From the cell containing the given text, extract its center point as [X, Y] coordinate. 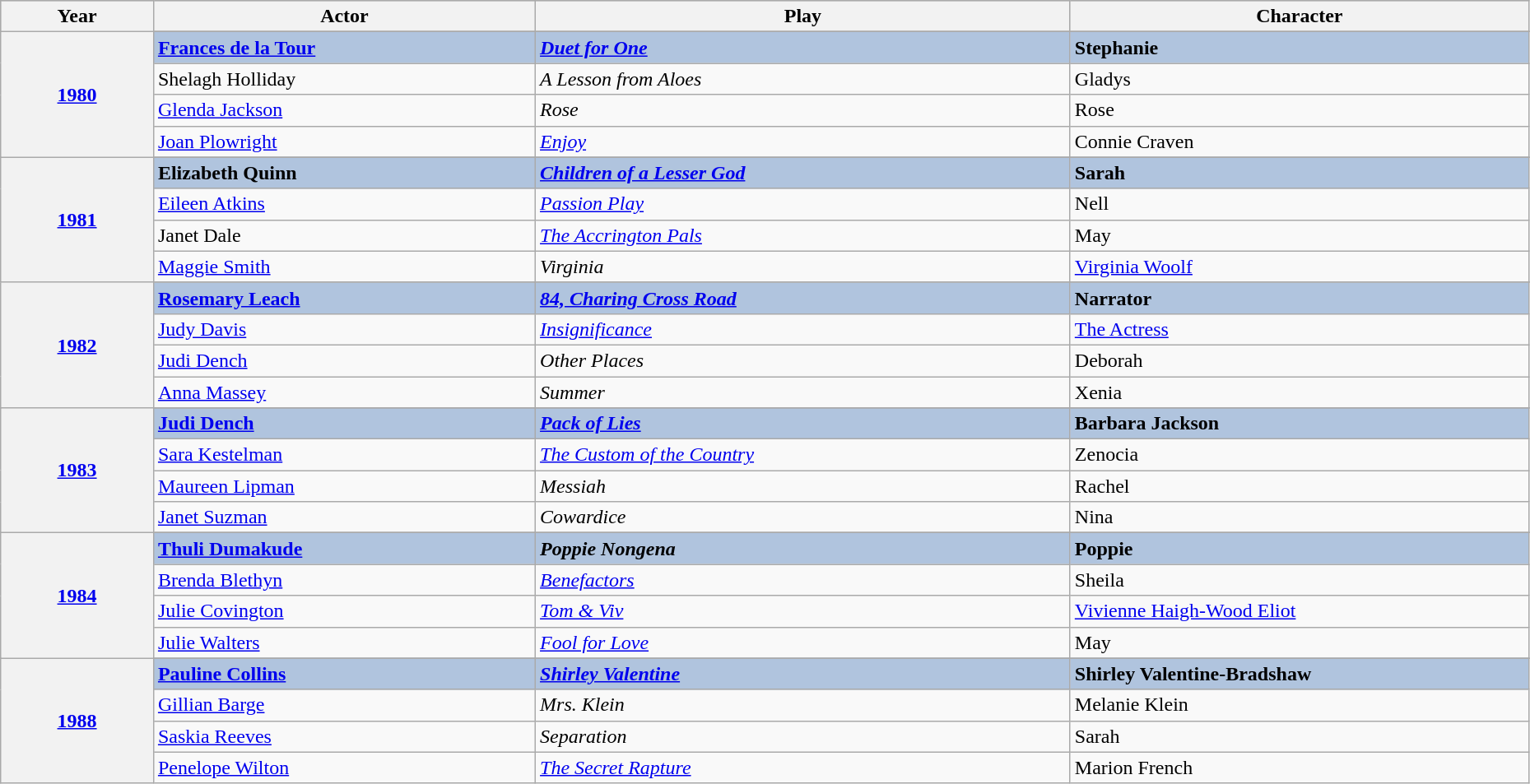
The Secret Rapture [803, 768]
Gillian Barge [344, 705]
Rosemary Leach [344, 298]
Other Places [803, 360]
Pauline Collins [344, 674]
Melanie Klein [1299, 705]
Mrs. Klein [803, 705]
Pack of Lies [803, 424]
Thuli Dumakude [344, 549]
Sheila [1299, 580]
Virginia Woolf [1299, 267]
Play [803, 16]
Elizabeth Quinn [344, 173]
The Custom of the Country [803, 455]
Poppie Nongena [803, 549]
Benefactors [803, 580]
Year [77, 16]
Enjoy [803, 141]
1984 [77, 596]
Judy Davis [344, 329]
Rachel [1299, 486]
Zenocia [1299, 455]
Messiah [803, 486]
The Accrington Pals [803, 235]
A Lesson from Aloes [803, 79]
Maggie Smith [344, 267]
1982 [77, 345]
Janet Suzman [344, 517]
Connie Craven [1299, 141]
Poppie [1299, 549]
Marion French [1299, 768]
Gladys [1299, 79]
Character [1299, 16]
Children of a Lesser God [803, 173]
Nell [1299, 204]
84, Charing Cross Road [803, 298]
Stephanie [1299, 48]
1980 [77, 95]
Duet for One [803, 48]
Glenda Jackson [344, 110]
Deborah [1299, 360]
Tom & Viv [803, 611]
Barbara Jackson [1299, 424]
Shirley Valentine-Bradshaw [1299, 674]
Maureen Lipman [344, 486]
Separation [803, 736]
The Actress [1299, 329]
Julie Covington [344, 611]
Janet Dale [344, 235]
Anna Massey [344, 392]
Shelagh Holliday [344, 79]
Shirley Valentine [803, 674]
1981 [77, 220]
Cowardice [803, 517]
Penelope Wilton [344, 768]
Sara Kestelman [344, 455]
1988 [77, 721]
Brenda Blethyn [344, 580]
Narrator [1299, 298]
Insignificance [803, 329]
Nina [1299, 517]
Actor [344, 16]
Vivienne Haigh-Wood Eliot [1299, 611]
Joan Plowright [344, 141]
Eileen Atkins [344, 204]
1983 [77, 471]
Fool for Love [803, 643]
Summer [803, 392]
Saskia Reeves [344, 736]
Frances de la Tour [344, 48]
Julie Walters [344, 643]
Xenia [1299, 392]
Passion Play [803, 204]
Virginia [803, 267]
